Search for the cell housing the specified text and yield its (x, y) center coordinate. 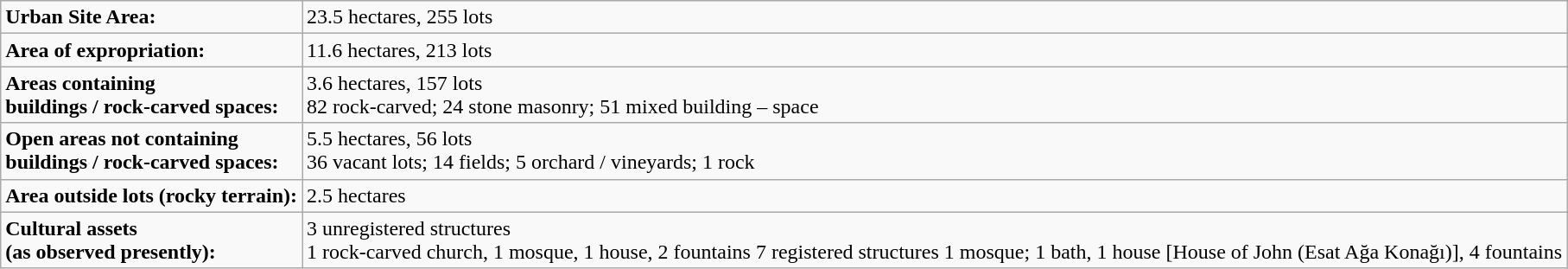
Urban Site Area: (152, 17)
Area of expropriation: (152, 50)
Open areas not containingbuildings / rock-carved spaces: (152, 151)
3.6 hectares, 157 lots82 rock-carved; 24 stone masonry; 51 mixed building – space (935, 95)
11.6 hectares, 213 lots (935, 50)
Areas containingbuildings / rock-carved spaces: (152, 95)
23.5 hectares, 255 lots (935, 17)
2.5 hectares (935, 195)
Area outside lots (rocky terrain): (152, 195)
Cultural assets(as observed presently): (152, 240)
5.5 hectares, 56 lots36 vacant lots; 14 fields; 5 orchard / vineyards; 1 rock (935, 151)
